Return the (x, y) coordinate for the center point of the cell that contains the specified text.  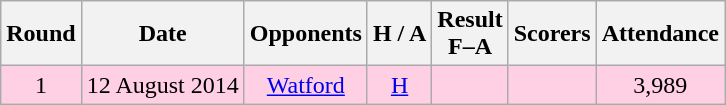
1 (41, 85)
3,989 (660, 85)
H (399, 85)
Round (41, 34)
H / A (399, 34)
Scorers (552, 34)
Date (162, 34)
Attendance (660, 34)
ResultF–A (470, 34)
Watford (306, 85)
12 August 2014 (162, 85)
Opponents (306, 34)
